For the text-containing cell, return its midpoint in (x, y) coordinate format. 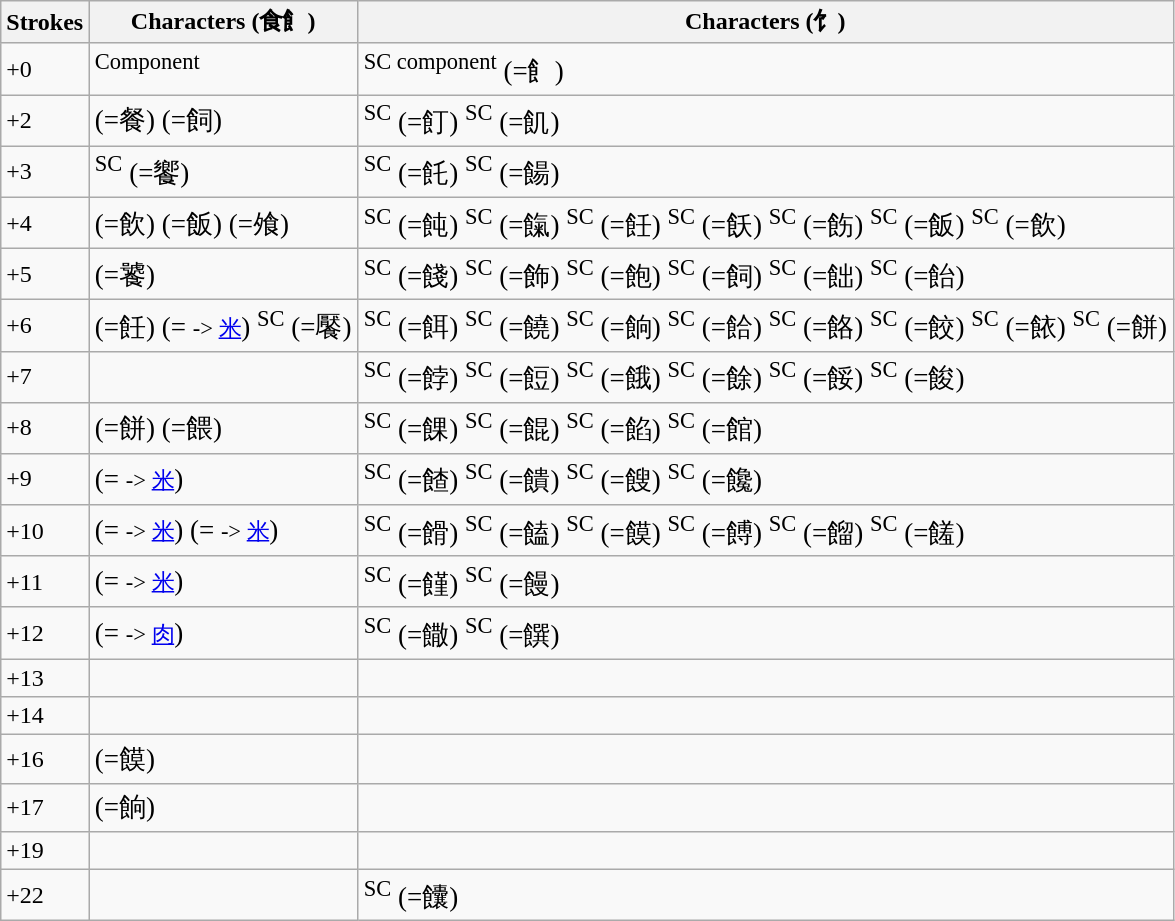
+6 (45, 326)
+3 (45, 172)
Strokes (45, 22)
+14 (45, 716)
(= -> 米) (= -> 米) (224, 530)
+8 (45, 428)
+17 (45, 807)
(= -> 肉) (224, 632)
+7 (45, 376)
+13 (45, 678)
SC (=饢) (766, 894)
SC component (=飠) (766, 68)
+12 (45, 632)
SC (=餶) SC (=饁) SC (=饃) SC (=餺) SC (=餾) SC (=饈) (766, 530)
+10 (45, 530)
+9 (45, 480)
+22 (45, 894)
SC (=飣) SC (=飢) (766, 120)
Component (224, 68)
+5 (45, 274)
SC (=饉) SC (=饅) (766, 582)
+16 (45, 759)
SC (=餌) SC (=饒) SC (=餉) SC (=餄) SC (=餎) SC (=餃) SC (=餏) SC (=餅) (766, 326)
(=餐) (=飼) (224, 120)
Characters (食飠) (224, 22)
SC (=饗) (224, 172)
+19 (45, 850)
Characters (饣) (766, 22)
(=飲) (=飯) (=飧) (224, 222)
SC (=餑) SC (=餖) SC (=餓) SC (=餘) SC (=餒) SC (=餕) (766, 376)
SC (=餞) SC (=飾) SC (=飽) SC (=飼) SC (=飿) SC (=飴) (766, 274)
SC (=餜) SC (=餛) SC (=餡) SC (=館) (766, 428)
SC (=飥) SC (=餳) (766, 172)
SC (=餷) SC (=饋) SC (=餿) SC (=饞) (766, 480)
SC (=飩) SC (=餼) SC (=飪) SC (=飫) SC (=飭) SC (=飯) SC (=飲) (766, 222)
+0 (45, 68)
+4 (45, 222)
(=饕) (224, 274)
(=餉) (224, 807)
(=饃) (224, 759)
SC (=饊) SC (=饌) (766, 632)
(=飪) (= -> 米) SC (=饜) (224, 326)
(=餅) (=餵) (224, 428)
+2 (45, 120)
+11 (45, 582)
